Identify which cell holds the provided text, then report its (X, Y) central coordinate. 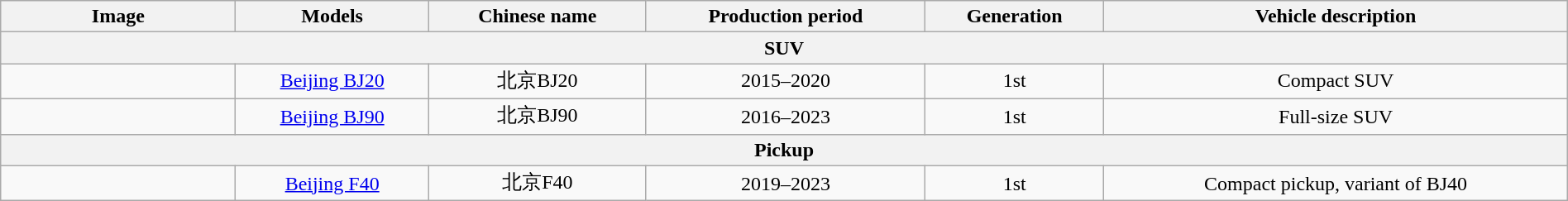
Full-size SUV (1336, 116)
Compact SUV (1336, 81)
Beijing F40 (332, 184)
Pickup (784, 150)
2019–2023 (786, 184)
北京F40 (538, 184)
Compact pickup, variant of BJ40 (1336, 184)
北京BJ90 (538, 116)
SUV (784, 48)
北京BJ20 (538, 81)
2016–2023 (786, 116)
2015–2020 (786, 81)
Beijing BJ20 (332, 81)
Beijing BJ90 (332, 116)
Chinese name (538, 17)
Image (118, 17)
Production period (786, 17)
Generation (1014, 17)
Vehicle description (1336, 17)
Models (332, 17)
